Output the [x, y] coordinate of the center of the cell containing the given text.  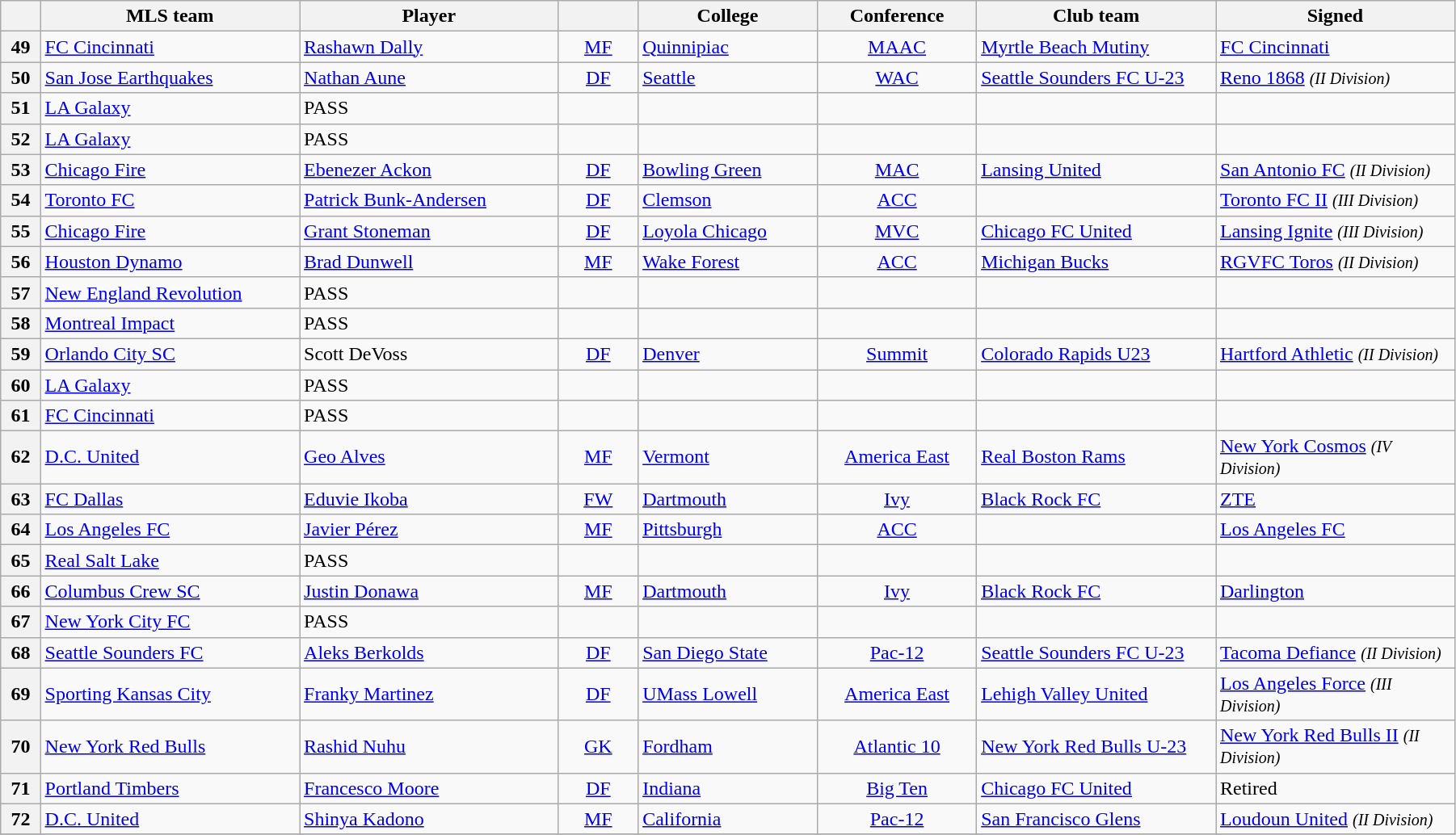
Lehigh Valley United [1096, 694]
Real Boston Rams [1096, 457]
New York Red Bulls II (II Division) [1335, 746]
GK [598, 746]
57 [21, 292]
69 [21, 694]
Club team [1096, 16]
Los Angeles Force (III Division) [1335, 694]
New York Red Bulls [170, 746]
56 [21, 262]
New York Cosmos (IV Division) [1335, 457]
New York City FC [170, 622]
Real Salt Lake [170, 560]
Nathan Aune [429, 78]
Rashawn Dally [429, 47]
Aleks Berkolds [429, 652]
Reno 1868 (II Division) [1335, 78]
Seattle [728, 78]
Brad Dunwell [429, 262]
Lansing Ignite (III Division) [1335, 231]
Atlantic 10 [897, 746]
Loyola Chicago [728, 231]
Tacoma Defiance (II Division) [1335, 652]
College [728, 16]
Toronto FC II (III Division) [1335, 200]
Retired [1335, 788]
FW [598, 499]
Fordham [728, 746]
ZTE [1335, 499]
Player [429, 16]
San Jose Earthquakes [170, 78]
Francesco Moore [429, 788]
Ebenezer Ackon [429, 170]
63 [21, 499]
64 [21, 530]
Sporting Kansas City [170, 694]
Grant Stoneman [429, 231]
50 [21, 78]
MVC [897, 231]
Shinya Kadono [429, 819]
Colorado Rapids U23 [1096, 354]
Montreal Impact [170, 323]
San Antonio FC (II Division) [1335, 170]
Houston Dynamo [170, 262]
RGVFC Toros (II Division) [1335, 262]
71 [21, 788]
51 [21, 108]
California [728, 819]
Big Ten [897, 788]
59 [21, 354]
New England Revolution [170, 292]
52 [21, 139]
Justin Donawa [429, 591]
67 [21, 622]
Seattle Sounders FC [170, 652]
Denver [728, 354]
Franky Martinez [429, 694]
UMass Lowell [728, 694]
Vermont [728, 457]
MAAC [897, 47]
65 [21, 560]
WAC [897, 78]
New York Red Bulls U-23 [1096, 746]
58 [21, 323]
FC Dallas [170, 499]
72 [21, 819]
Wake Forest [728, 262]
Patrick Bunk-Andersen [429, 200]
70 [21, 746]
Summit [897, 354]
Rashid Nuhu [429, 746]
49 [21, 47]
Columbus Crew SC [170, 591]
Scott DeVoss [429, 354]
Toronto FC [170, 200]
61 [21, 416]
Orlando City SC [170, 354]
Indiana [728, 788]
Portland Timbers [170, 788]
Conference [897, 16]
Pittsburgh [728, 530]
Hartford Athletic (II Division) [1335, 354]
53 [21, 170]
Eduvie Ikoba [429, 499]
Michigan Bucks [1096, 262]
MAC [897, 170]
San Francisco Glens [1096, 819]
66 [21, 591]
Bowling Green [728, 170]
Geo Alves [429, 457]
Myrtle Beach Mutiny [1096, 47]
Clemson [728, 200]
Quinnipiac [728, 47]
62 [21, 457]
Javier Pérez [429, 530]
San Diego State [728, 652]
Darlington [1335, 591]
Lansing United [1096, 170]
MLS team [170, 16]
68 [21, 652]
Loudoun United (II Division) [1335, 819]
Signed [1335, 16]
55 [21, 231]
54 [21, 200]
60 [21, 385]
